Search for the cell housing the specified text and yield its [x, y] center coordinate. 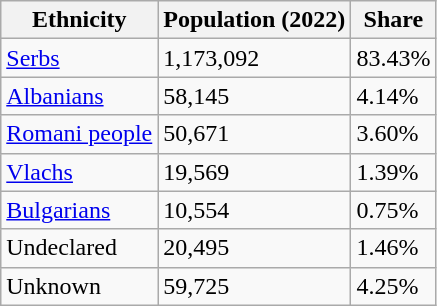
1.39% [394, 172]
83.43% [394, 58]
Albanians [80, 96]
Bulgarians [80, 210]
1.46% [394, 248]
Unknown [80, 286]
10,554 [254, 210]
19,569 [254, 172]
Serbs [80, 58]
58,145 [254, 96]
59,725 [254, 286]
Romani people [80, 134]
Share [394, 20]
0.75% [394, 210]
50,671 [254, 134]
20,495 [254, 248]
Ethnicity [80, 20]
Undeclared [80, 248]
Population (2022) [254, 20]
3.60% [394, 134]
4.25% [394, 286]
4.14% [394, 96]
Vlachs [80, 172]
1,173,092 [254, 58]
